Extract the (X, Y) coordinate from the center of the cell holding the provided text.  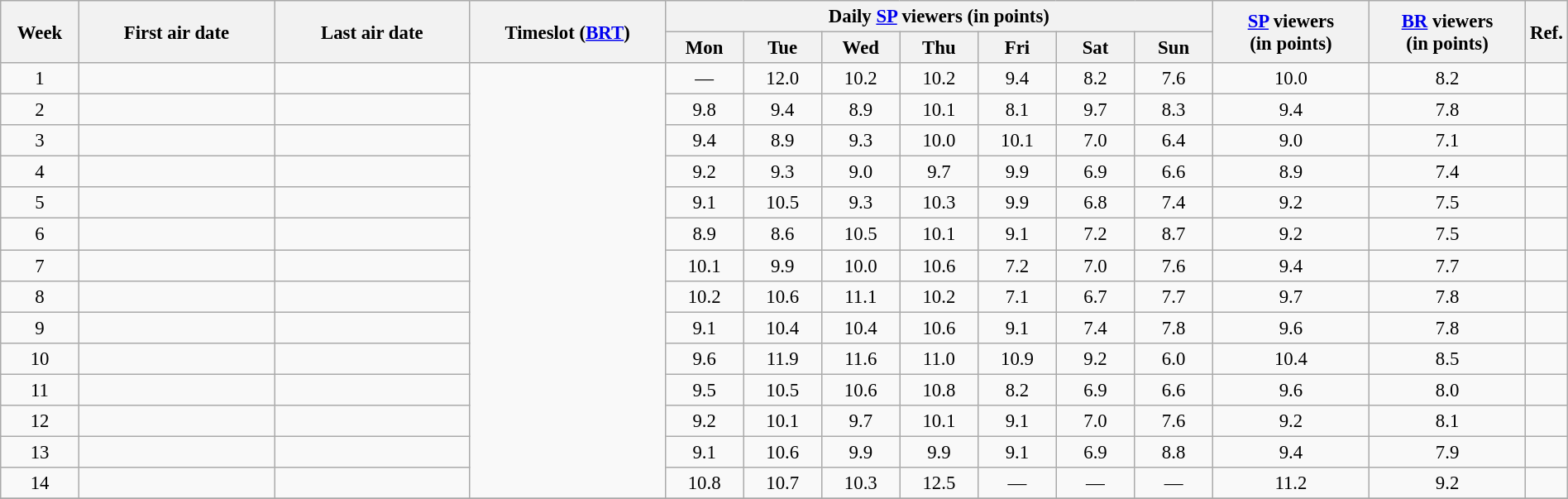
8.3 (1174, 110)
12.5 (939, 483)
6.7 (1095, 296)
8.5 (1447, 358)
Timeslot (BRT) (567, 31)
Last air date (372, 31)
11.2 (1290, 483)
11.0 (939, 358)
Mon (705, 48)
8 (40, 296)
8.8 (1174, 452)
5 (40, 203)
10 (40, 358)
9 (40, 328)
2 (40, 110)
4 (40, 172)
9.8 (705, 110)
Sun (1174, 48)
8.7 (1174, 234)
Daily SP viewers (in points) (939, 17)
SP viewers(in points) (1290, 31)
8.6 (782, 234)
6.0 (1174, 358)
13 (40, 452)
6.8 (1095, 203)
Thu (939, 48)
Fri (1017, 48)
7 (40, 266)
10.7 (782, 483)
11.9 (782, 358)
11.6 (860, 358)
Sat (1095, 48)
First air date (176, 31)
Wed (860, 48)
6.4 (1174, 141)
12.0 (782, 79)
10.9 (1017, 358)
Week (40, 31)
11.1 (860, 296)
Tue (782, 48)
14 (40, 483)
BR viewers(in points) (1447, 31)
9.5 (705, 390)
8.0 (1447, 390)
6 (40, 234)
Ref. (1546, 31)
3 (40, 141)
7.9 (1447, 452)
1 (40, 79)
12 (40, 421)
11 (40, 390)
